Provide the [X, Y] coordinate of the cell's center where the given text is located.  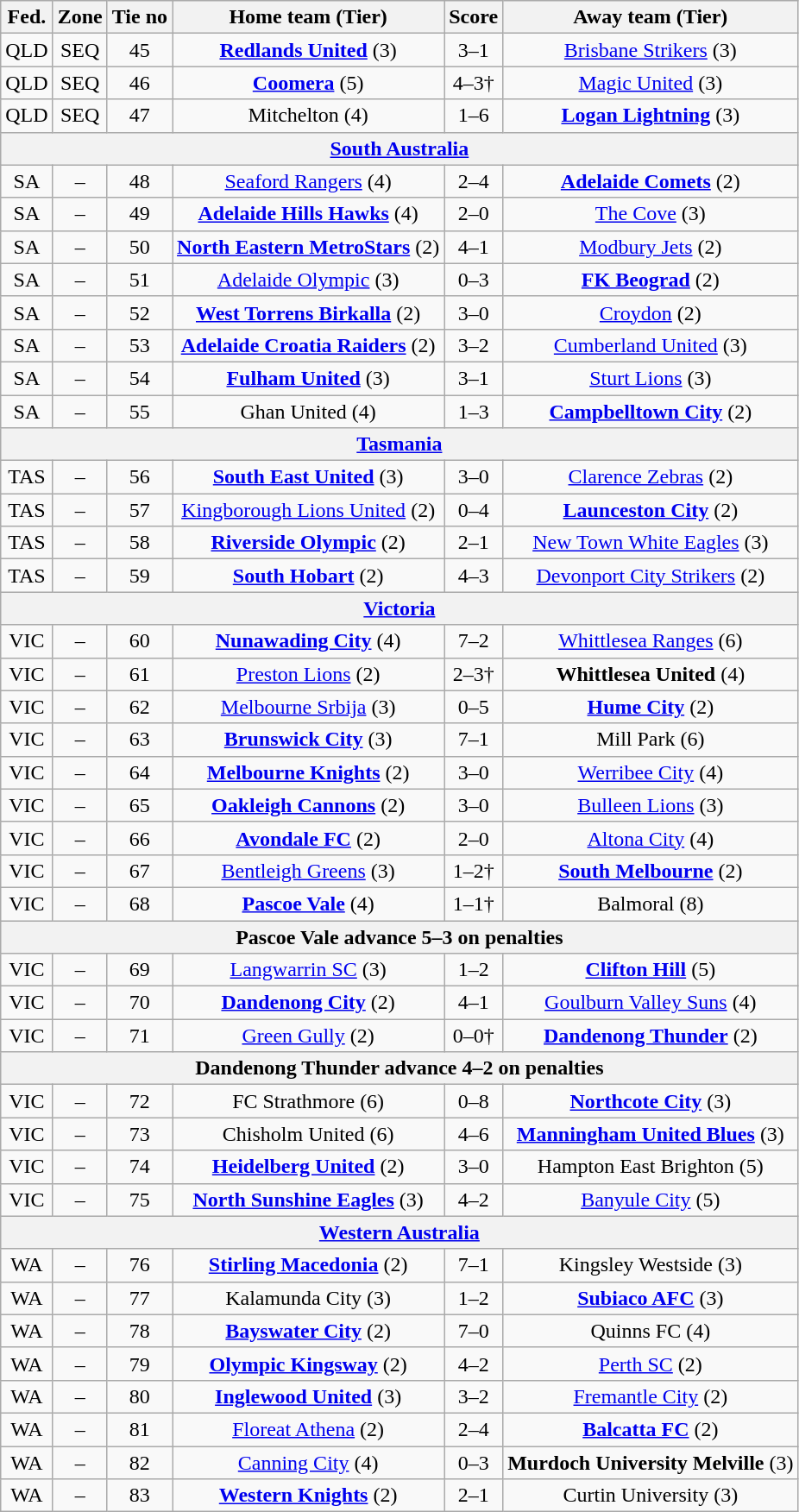
73 [140, 1134]
59 [140, 576]
Brunswick City (3) [309, 740]
58 [140, 543]
56 [140, 477]
Dandenong City (2) [309, 1003]
2–3† [474, 674]
South Australia [399, 148]
Melbourne Srbija (3) [309, 707]
65 [140, 805]
Manningham United Blues (3) [651, 1134]
Stirling Macedonia (2) [309, 1265]
Curtin University (3) [651, 1496]
1–2† [474, 871]
72 [140, 1101]
Mitchelton (4) [309, 116]
7–0 [474, 1331]
52 [140, 312]
Devonport City Strikers (2) [651, 576]
South East United (3) [309, 477]
53 [140, 345]
Pascoe Vale (4) [309, 904]
Croydon (2) [651, 312]
Fulham United (3) [309, 378]
83 [140, 1496]
Green Gully (2) [309, 1036]
FC Strathmore (6) [309, 1101]
Balmoral (8) [651, 904]
South Melbourne (2) [651, 871]
Modbury Jets (2) [651, 247]
Clarence Zebras (2) [651, 477]
54 [140, 378]
Nunawading City (4) [309, 641]
49 [140, 214]
The Cove (3) [651, 214]
Whittlesea Ranges (6) [651, 641]
Logan Lightning (3) [651, 116]
68 [140, 904]
Clifton Hill (5) [651, 970]
Balcatta FC (2) [651, 1429]
55 [140, 412]
Hume City (2) [651, 707]
Adelaide Hills Hawks (4) [309, 214]
Oakleigh Cannons (2) [309, 805]
Ghan United (4) [309, 412]
64 [140, 772]
63 [140, 740]
Olympic Kingsway (2) [309, 1364]
79 [140, 1364]
Launceston City (2) [651, 510]
Quinns FC (4) [651, 1331]
South Hobart (2) [309, 576]
Redlands United (3) [309, 50]
71 [140, 1036]
Werribee City (4) [651, 772]
Dandenong Thunder advance 4–2 on penalties [399, 1068]
Campbelltown City (2) [651, 412]
Mill Park (6) [651, 740]
New Town White Eagles (3) [651, 543]
50 [140, 247]
45 [140, 50]
0–8 [474, 1101]
Subiaco AFC (3) [651, 1298]
70 [140, 1003]
Heidelberg United (2) [309, 1167]
0–4 [474, 510]
4–3† [474, 83]
Seaford Rangers (4) [309, 181]
7–2 [474, 641]
1–3 [474, 412]
Western Knights (2) [309, 1496]
North Eastern MetroStars (2) [309, 247]
Bulleen Lions (3) [651, 805]
Adelaide Croatia Raiders (2) [309, 345]
Altona City (4) [651, 838]
47 [140, 116]
1–1† [474, 904]
46 [140, 83]
0–5 [474, 707]
Banyule City (5) [651, 1200]
Melbourne Knights (2) [309, 772]
4–6 [474, 1134]
Kingsley Westside (3) [651, 1265]
61 [140, 674]
Inglewood United (3) [309, 1396]
75 [140, 1200]
Tasmania [399, 444]
62 [140, 707]
Dandenong Thunder (2) [651, 1036]
Victoria [399, 608]
Coomera (5) [309, 83]
Canning City (4) [309, 1463]
Hampton East Brighton (5) [651, 1167]
1–6 [474, 116]
Away team (Tier) [651, 17]
60 [140, 641]
Bentleigh Greens (3) [309, 871]
82 [140, 1463]
48 [140, 181]
Pascoe Vale advance 5–3 on penalties [399, 936]
80 [140, 1396]
77 [140, 1298]
Cumberland United (3) [651, 345]
Tie no [140, 17]
81 [140, 1429]
Northcote City (3) [651, 1101]
Fed. [27, 17]
Adelaide Olympic (3) [309, 280]
Goulburn Valley Suns (4) [651, 1003]
51 [140, 280]
Riverside Olympic (2) [309, 543]
78 [140, 1331]
Adelaide Comets (2) [651, 181]
Langwarrin SC (3) [309, 970]
69 [140, 970]
Western Australia [399, 1232]
Preston Lions (2) [309, 674]
76 [140, 1265]
66 [140, 838]
FK Beograd (2) [651, 280]
Fremantle City (2) [651, 1396]
Whittlesea United (4) [651, 674]
4–3 [474, 576]
Sturt Lions (3) [651, 378]
Chisholm United (6) [309, 1134]
Perth SC (2) [651, 1364]
Murdoch University Melville (3) [651, 1463]
Avondale FC (2) [309, 838]
0–0† [474, 1036]
Zone [79, 17]
Home team (Tier) [309, 17]
Brisbane Strikers (3) [651, 50]
Kalamunda City (3) [309, 1298]
74 [140, 1167]
West Torrens Birkalla (2) [309, 312]
Magic United (3) [651, 83]
Kingborough Lions United (2) [309, 510]
Floreat Athena (2) [309, 1429]
57 [140, 510]
67 [140, 871]
Score [474, 17]
Bayswater City (2) [309, 1331]
North Sunshine Eagles (3) [309, 1200]
